Pinpoint the cell where the given text exists, returning its [X, Y] midpoint coordinate. 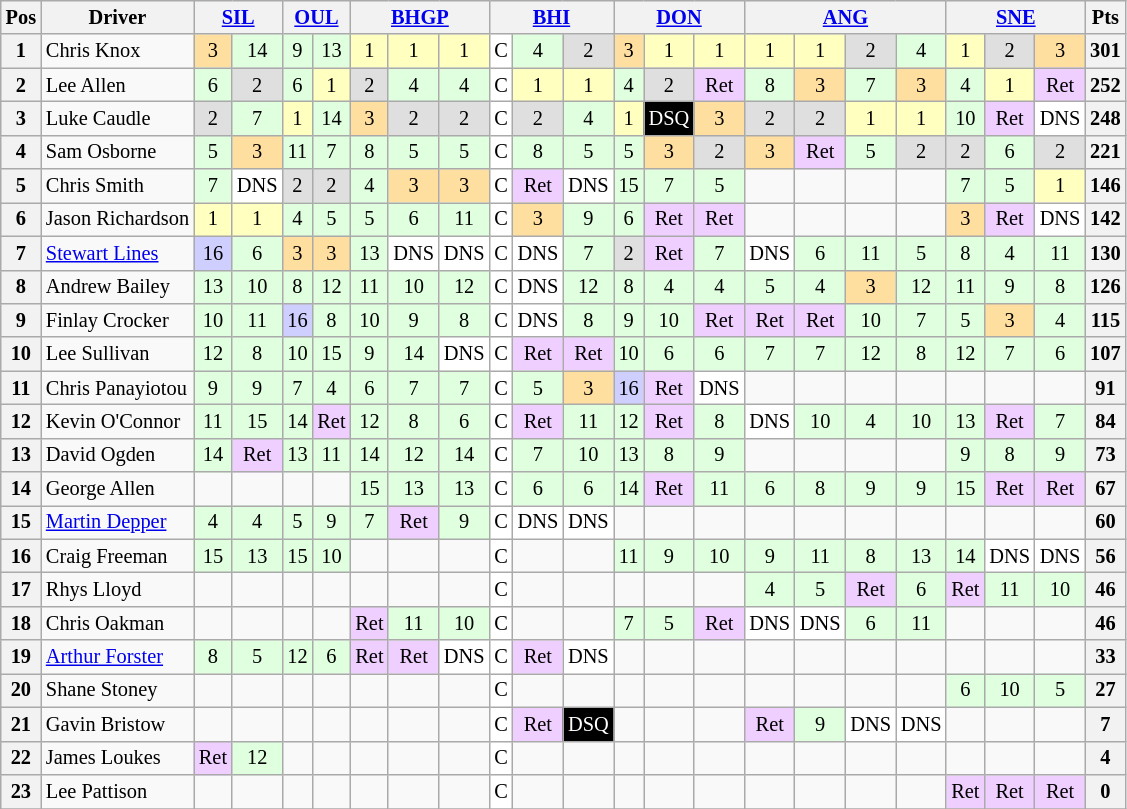
146 [1105, 186]
Pts [1105, 17]
Lee Pattison [118, 791]
Lee Allen [118, 85]
18 [21, 623]
Driver [118, 17]
221 [1105, 152]
115 [1105, 320]
Chris Smith [118, 186]
Chris Knox [118, 51]
David Ogden [118, 455]
23 [21, 791]
17 [21, 589]
OUL [316, 17]
301 [1105, 51]
73 [1105, 455]
0 [1105, 791]
BHGP [420, 17]
Jason Richardson [118, 219]
Andrew Bailey [118, 287]
22 [21, 758]
DON [680, 17]
Gavin Bristow [118, 724]
60 [1105, 522]
James Loukes [118, 758]
21 [21, 724]
Lee Sullivan [118, 354]
Chris Panayiotou [118, 388]
Rhys Lloyd [118, 589]
Shane Stoney [118, 690]
SNE [1016, 17]
27 [1105, 690]
BHI [551, 17]
126 [1105, 287]
130 [1105, 253]
Pos [21, 17]
19 [21, 657]
Kevin O'Connor [118, 421]
SIL [238, 17]
Finlay Crocker [118, 320]
56 [1105, 556]
ANG [846, 17]
Sam Osborne [118, 152]
33 [1105, 657]
Arthur Forster [118, 657]
252 [1105, 85]
George Allen [118, 489]
67 [1105, 489]
91 [1105, 388]
248 [1105, 118]
Luke Caudle [118, 118]
Chris Oakman [118, 623]
107 [1105, 354]
84 [1105, 421]
20 [21, 690]
Stewart Lines [118, 253]
Martin Depper [118, 522]
142 [1105, 219]
Craig Freeman [118, 556]
